Scan for the cell matching the given text and deliver its (x, y) coordinate at center. 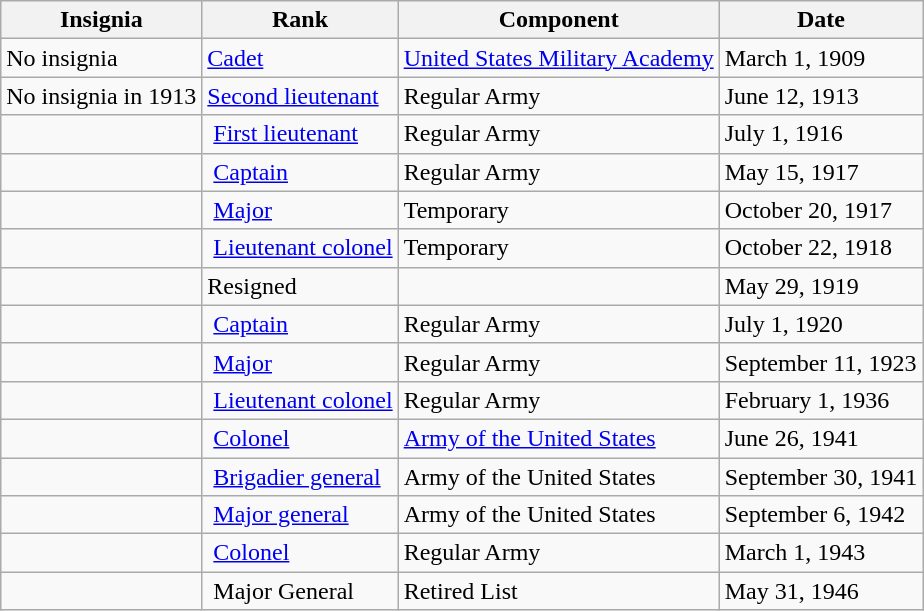
Brigadier general (300, 477)
July 1, 1920 (821, 324)
Major general (300, 515)
United States Military Academy (558, 58)
Component (558, 20)
Retired List (558, 591)
February 1, 1936 (821, 400)
September 11, 1923 (821, 362)
September 30, 1941 (821, 477)
October 22, 1918 (821, 248)
October 20, 1917 (821, 210)
July 1, 1916 (821, 134)
Date (821, 20)
May 29, 1919 (821, 286)
June 26, 1941 (821, 438)
First lieutenant (300, 134)
June 12, 1913 (821, 96)
May 15, 1917 (821, 172)
May 31, 1946 (821, 591)
No insignia (102, 58)
Insignia (102, 20)
September 6, 1942 (821, 515)
Rank (300, 20)
Resigned (300, 286)
No insignia in 1913 (102, 96)
March 1, 1943 (821, 553)
March 1, 1909 (821, 58)
Major General (300, 591)
Cadet (300, 58)
Second lieutenant (300, 96)
